Scan for the cell matching the given text and deliver its (X, Y) coordinate at center. 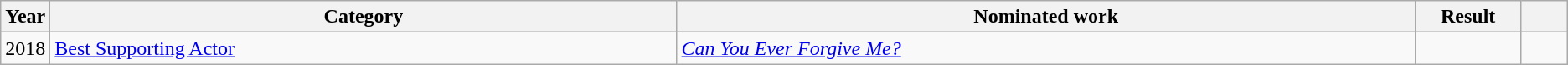
Best Supporting Actor (364, 48)
Nominated work (1045, 17)
2018 (25, 48)
Year (25, 17)
Can You Ever Forgive Me? (1045, 48)
Category (364, 17)
Result (1467, 17)
